Extract the (X, Y) coordinate from the center of the cell holding the provided text.  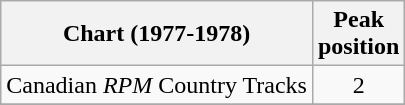
Peakposition (358, 34)
Chart (1977-1978) (157, 34)
2 (358, 85)
Canadian RPM Country Tracks (157, 85)
